Determine the [x, y] coordinate at the center of the cell enclosing the given text.  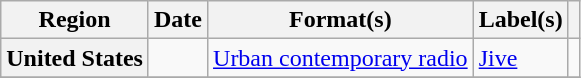
Format(s) [341, 20]
Region [75, 20]
Urban contemporary radio [341, 58]
Date [178, 20]
Label(s) [520, 20]
Jive [520, 58]
United States [75, 58]
